Detect which cell encompasses the target text, then output its (x, y) center coordinate. 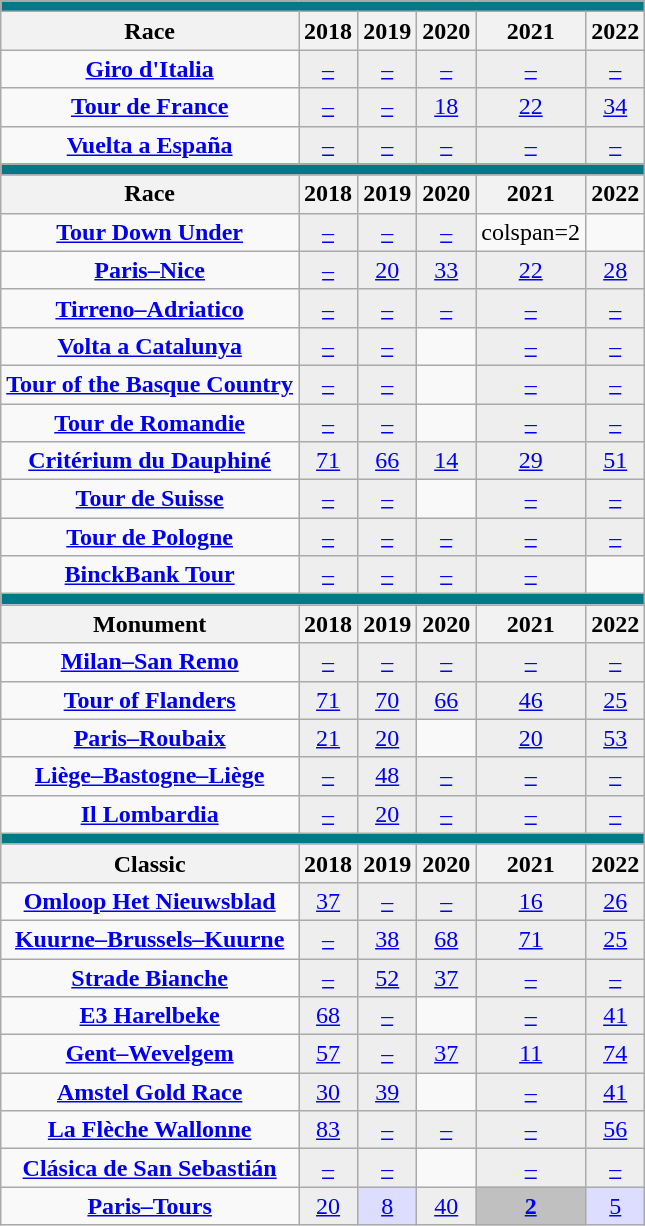
Paris–Tours (150, 1206)
74 (616, 1054)
39 (388, 1092)
11 (531, 1054)
Milan–San Remo (150, 662)
Paris–Roubaix (150, 738)
38 (388, 939)
8 (388, 1206)
Amstel Gold Race (150, 1092)
18 (446, 107)
57 (328, 1054)
83 (328, 1130)
30 (328, 1092)
Classic (150, 863)
E3 Harelbeke (150, 1016)
28 (616, 270)
14 (446, 461)
Tour de France (150, 107)
70 (388, 700)
2 (531, 1206)
40 (446, 1206)
Tour Down Under (150, 232)
5 (616, 1206)
34 (616, 107)
46 (531, 700)
Liège–Bastogne–Liège (150, 776)
BinckBank Tour (150, 575)
Gent–Wevelgem (150, 1054)
Omloop Het Nieuwsblad (150, 901)
Il Lombardia (150, 814)
Strade Bianche (150, 977)
Clásica de San Sebastián (150, 1168)
Tour of Flanders (150, 700)
16 (531, 901)
51 (616, 461)
Vuelta a España (150, 145)
Tour of the Basque Country (150, 384)
21 (328, 738)
Monument (150, 624)
Tour de Romandie (150, 423)
Tirreno–Adriatico (150, 308)
Paris–Nice (150, 270)
Tour de Suisse (150, 499)
colspan=2 (531, 232)
Tour de Pologne (150, 537)
33 (446, 270)
Giro d'Italia (150, 69)
48 (388, 776)
29 (531, 461)
53 (616, 738)
La Flèche Wallonne (150, 1130)
56 (616, 1130)
Critérium du Dauphiné (150, 461)
52 (388, 977)
Volta a Catalunya (150, 346)
26 (616, 901)
Kuurne–Brussels–Kuurne (150, 939)
